Extract the [X, Y] coordinate from the center of the cell holding the provided text.  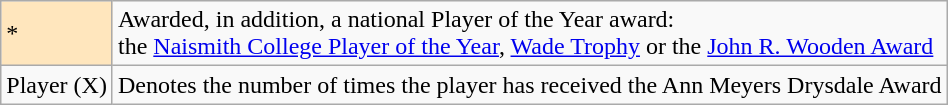
Denotes the number of times the player has received the Ann Meyers Drysdale Award [530, 85]
Player (X) [57, 85]
* [57, 34]
Awarded, in addition, a national Player of the Year award: the Naismith College Player of the Year, Wade Trophy or the John R. Wooden Award [530, 34]
